Determine the (X, Y) coordinate at the center of the cell enclosing the given text.  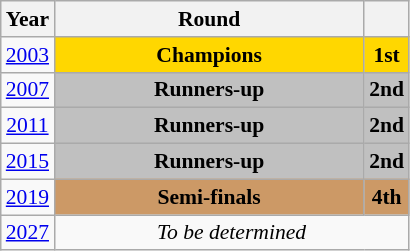
2019 (28, 197)
Semi-finals (209, 197)
Champions (209, 55)
1st (386, 55)
4th (386, 197)
2011 (28, 126)
Year (28, 19)
2003 (28, 55)
To be determined (232, 233)
2015 (28, 162)
2007 (28, 90)
Round (209, 19)
2027 (28, 233)
